From the cell containing the given text, extract its center point as (X, Y) coordinate. 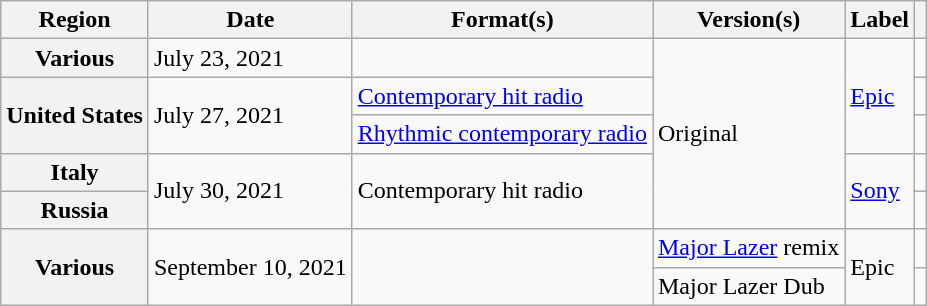
September 10, 2021 (250, 267)
Major Lazer remix (748, 248)
Sony (880, 191)
Region (75, 20)
Version(s) (748, 20)
Russia (75, 210)
Label (880, 20)
Rhythmic contemporary radio (502, 134)
Date (250, 20)
Italy (75, 172)
Format(s) (502, 20)
Original (748, 134)
July 27, 2021 (250, 115)
Major Lazer Dub (748, 286)
July 23, 2021 (250, 58)
July 30, 2021 (250, 191)
United States (75, 115)
